From the cell containing the given text, extract its center point as [x, y] coordinate. 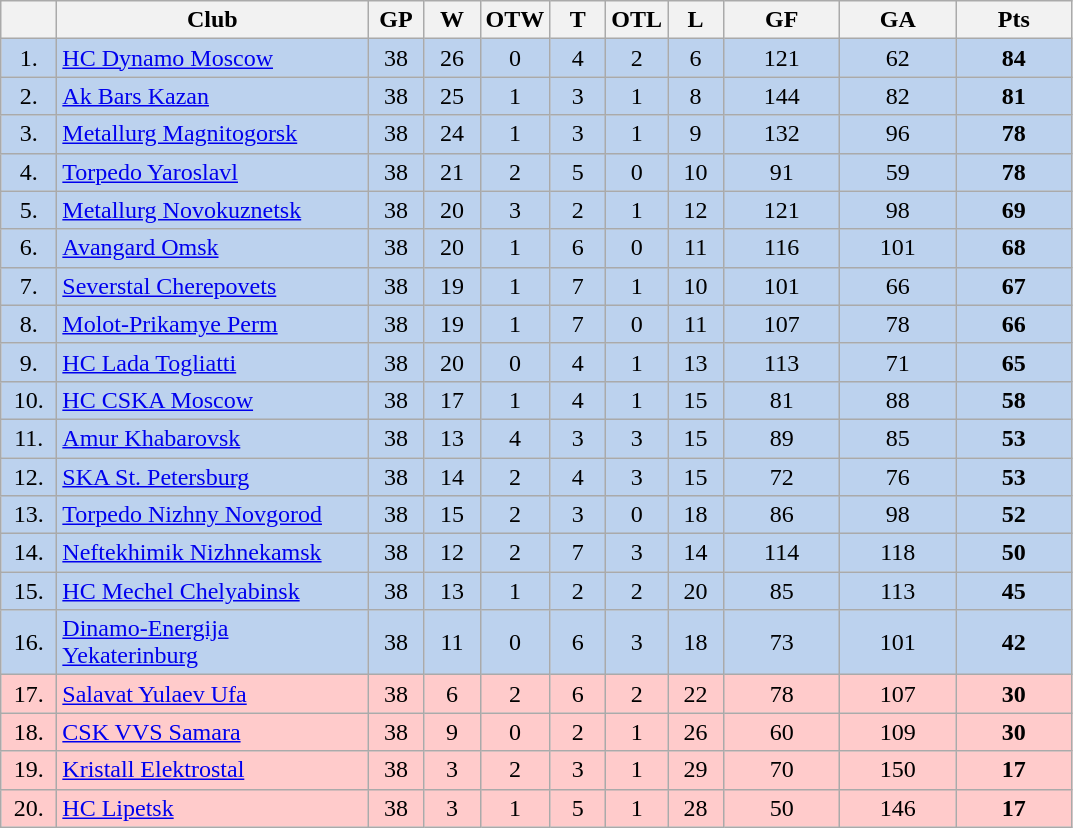
62 [898, 58]
150 [898, 770]
116 [782, 248]
Metallurg Novokuznetsk [212, 210]
25 [452, 96]
16. [29, 642]
59 [898, 172]
Dinamo-Energija Yekaterinburg [212, 642]
HC Dynamo Moscow [212, 58]
12. [29, 477]
76 [898, 477]
GP [396, 20]
91 [782, 172]
Pts [1014, 20]
132 [782, 134]
22 [696, 694]
6. [29, 248]
OTW [515, 20]
21 [452, 172]
24 [452, 134]
89 [782, 438]
58 [1014, 400]
82 [898, 96]
8. [29, 324]
2. [29, 96]
67 [1014, 286]
Neftekhimik Nizhnekamsk [212, 553]
5. [29, 210]
GF [782, 20]
19. [29, 770]
14. [29, 553]
86 [782, 515]
45 [1014, 591]
8 [696, 96]
11. [29, 438]
71 [898, 362]
13. [29, 515]
Avangard Omsk [212, 248]
20. [29, 808]
42 [1014, 642]
Salavat Yulaev Ufa [212, 694]
SKA St. Petersburg [212, 477]
29 [696, 770]
68 [1014, 248]
L [696, 20]
28 [696, 808]
17. [29, 694]
18. [29, 732]
84 [1014, 58]
60 [782, 732]
4. [29, 172]
Torpedo Yaroslavl [212, 172]
69 [1014, 210]
15. [29, 591]
65 [1014, 362]
10. [29, 400]
HC Lipetsk [212, 808]
T [578, 20]
70 [782, 770]
52 [1014, 515]
OTL [637, 20]
Kristall Elektrostal [212, 770]
118 [898, 553]
144 [782, 96]
88 [898, 400]
HC CSKA Moscow [212, 400]
Metallurg Magnitogorsk [212, 134]
Amur Khabarovsk [212, 438]
1. [29, 58]
114 [782, 553]
9. [29, 362]
Club [212, 20]
HC Mechel Chelyabinsk [212, 591]
96 [898, 134]
72 [782, 477]
73 [782, 642]
146 [898, 808]
Ak Bars Kazan [212, 96]
109 [898, 732]
GA [898, 20]
Molot-Prikamye Perm [212, 324]
HC Lada Togliatti [212, 362]
Torpedo Nizhny Novgorod [212, 515]
CSK VVS Samara [212, 732]
W [452, 20]
7. [29, 286]
Severstal Cherepovets [212, 286]
3. [29, 134]
